Scan for the cell matching the given text and deliver its (x, y) coordinate at center. 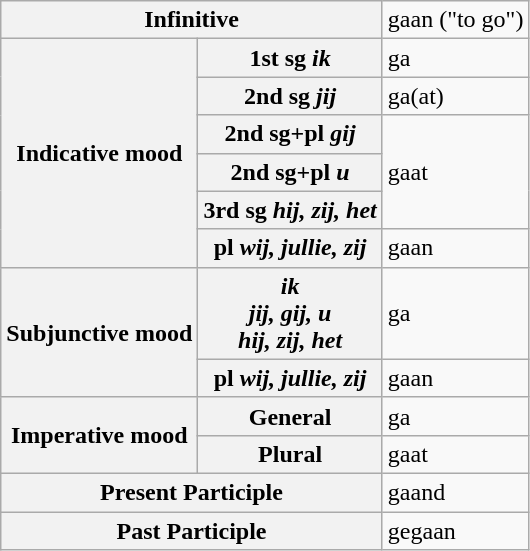
gaan ("to go") (456, 20)
2nd sg jij (290, 96)
2nd sg+pl gij (290, 134)
Imperative mood (100, 435)
gaand (456, 492)
gegaan (456, 531)
Past Participle (192, 531)
ga(at) (456, 96)
Subjunctive mood (100, 332)
2nd sg+pl u (290, 172)
3rd sg hij, zij, het (290, 210)
Plural (290, 454)
1st sg ik (290, 58)
ikjij, gij, uhij, zij, het (290, 313)
General (290, 416)
Infinitive (192, 20)
Present Participle (192, 492)
Indicative mood (100, 153)
